Pinpoint the cell where the given text exists, returning its [x, y] midpoint coordinate. 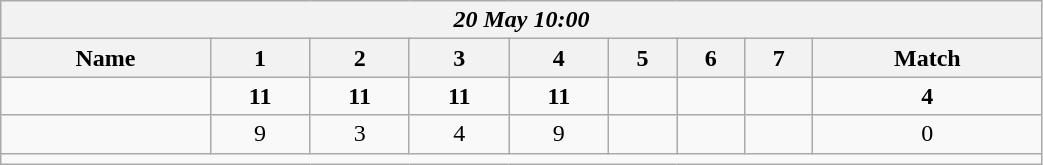
1 [260, 58]
Match [928, 58]
0 [928, 134]
6 [711, 58]
20 May 10:00 [522, 20]
Name [106, 58]
5 [643, 58]
7 [779, 58]
2 [360, 58]
